Pinpoint the cell where the given text exists, returning its [X, Y] midpoint coordinate. 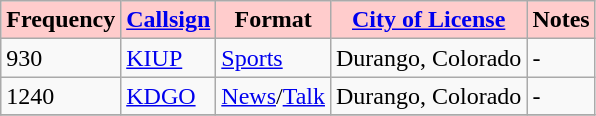
City of License [428, 20]
KDGO [168, 96]
KIUP [168, 58]
Format [274, 20]
930 [61, 58]
News/Talk [274, 96]
Frequency [61, 20]
Sports [274, 58]
Notes [561, 20]
Callsign [168, 20]
1240 [61, 96]
